Scan for the cell matching the given text and deliver its (X, Y) coordinate at center. 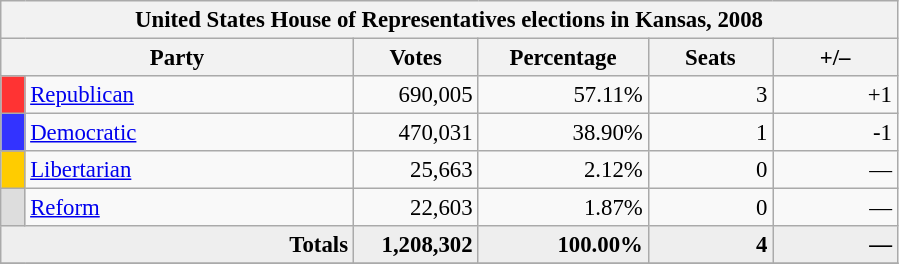
470,031 (416, 133)
1.87% (563, 208)
Totals (178, 245)
Seats (710, 58)
1 (710, 133)
4 (710, 245)
-1 (836, 133)
3 (710, 95)
Votes (416, 58)
38.90% (563, 133)
Democratic (189, 133)
57.11% (563, 95)
100.00% (563, 245)
Republican (189, 95)
690,005 (416, 95)
+1 (836, 95)
22,603 (416, 208)
+/– (836, 58)
Reform (189, 208)
25,663 (416, 170)
1,208,302 (416, 245)
Party (178, 58)
United States House of Representatives elections in Kansas, 2008 (450, 20)
Libertarian (189, 170)
2.12% (563, 170)
Percentage (563, 58)
